From the cell containing the given text, extract its center point as (X, Y) coordinate. 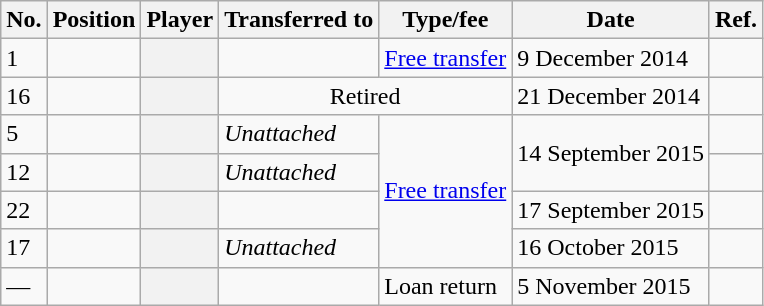
Type/fee (446, 20)
17 September 2015 (611, 210)
14 September 2015 (611, 153)
9 December 2014 (611, 58)
Transferred to (299, 20)
No. (24, 20)
16 October 2015 (611, 248)
12 (24, 172)
21 December 2014 (611, 96)
17 (24, 248)
1 (24, 58)
Date (611, 20)
16 (24, 96)
Ref. (736, 20)
5 (24, 134)
22 (24, 210)
Retired (366, 96)
— (24, 286)
Player (180, 20)
Position (94, 20)
Loan return (446, 286)
5 November 2015 (611, 286)
